Identify which cell holds the provided text, then report its (x, y) central coordinate. 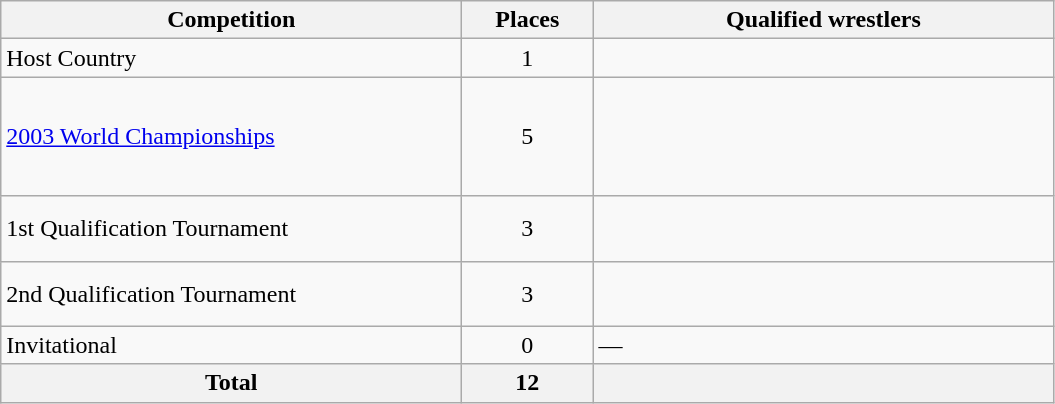
2nd Qualification Tournament (232, 294)
Total (232, 383)
1 (528, 58)
Invitational (232, 345)
Host Country (232, 58)
Qualified wrestlers (824, 20)
12 (528, 383)
Competition (232, 20)
5 (528, 136)
1st Qualification Tournament (232, 228)
2003 World Championships (232, 136)
— (824, 345)
Places (528, 20)
0 (528, 345)
